Provide the [X, Y] coordinate of the cell's center where the given text is located.  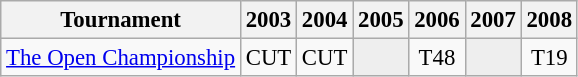
2005 [381, 20]
The Open Championship [121, 58]
2008 [549, 20]
T48 [437, 58]
Tournament [121, 20]
T19 [549, 58]
2006 [437, 20]
2007 [493, 20]
2003 [268, 20]
2004 [325, 20]
